Scan for the cell matching the given text and deliver its (x, y) coordinate at center. 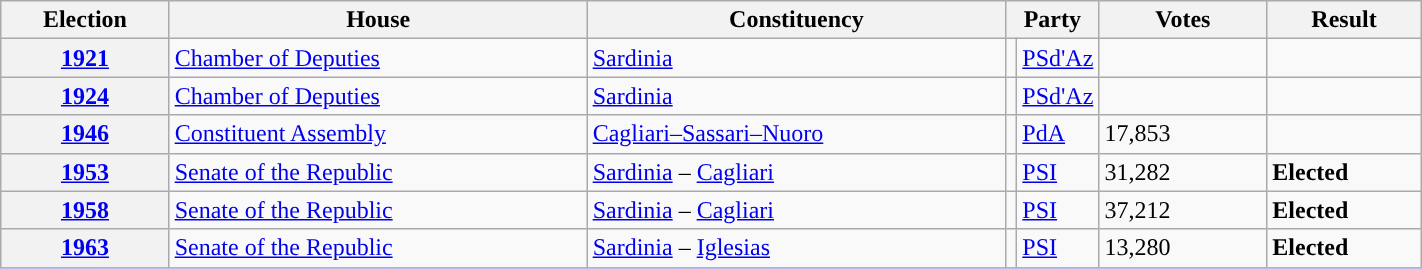
37,212 (1183, 210)
17,853 (1183, 134)
1963 (85, 248)
Result (1344, 20)
Sardinia – Iglesias (796, 248)
1921 (85, 58)
31,282 (1183, 172)
13,280 (1183, 248)
House (378, 20)
Cagliari–Sassari–Nuoro (796, 134)
Constituency (796, 20)
1946 (85, 134)
1924 (85, 96)
1958 (85, 210)
PdA (1058, 134)
1953 (85, 172)
Votes (1183, 20)
Election (85, 20)
Constituent Assembly (378, 134)
Party (1052, 20)
